Pinpoint the cell where the given text exists, returning its (x, y) midpoint coordinate. 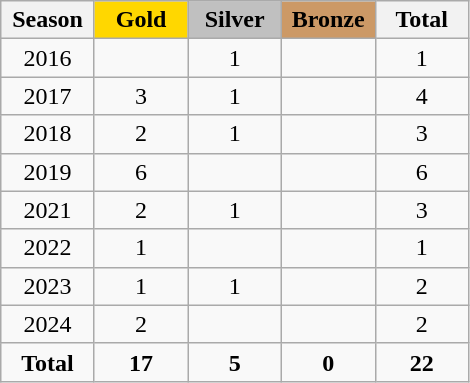
2017 (48, 96)
2018 (48, 134)
Bronze (328, 20)
5 (235, 362)
2019 (48, 172)
Season (48, 20)
2021 (48, 210)
17 (141, 362)
2023 (48, 286)
2022 (48, 248)
22 (422, 362)
Silver (235, 20)
Gold (141, 20)
0 (328, 362)
2016 (48, 58)
4 (422, 96)
2024 (48, 324)
